Determine the (x, y) coordinate at the center of the cell enclosing the given text.  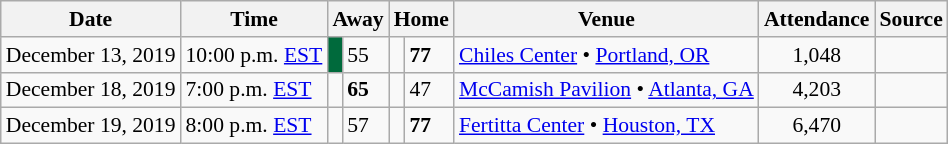
Away (358, 19)
Venue (606, 19)
Date (91, 19)
Chiles Center • Portland, OR (606, 55)
Home (422, 19)
4,203 (817, 90)
Source (912, 19)
55 (365, 55)
8:00 p.m. EST (254, 126)
1,048 (817, 55)
December 18, 2019 (91, 90)
McCamish Pavilion • Atlanta, GA (606, 90)
Attendance (817, 19)
57 (365, 126)
December 13, 2019 (91, 55)
Fertitta Center • Houston, TX (606, 126)
Time (254, 19)
10:00 p.m. EST (254, 55)
December 19, 2019 (91, 126)
65 (365, 90)
6,470 (817, 126)
47 (428, 90)
7:00 p.m. EST (254, 90)
